Locate the cell with the specified text and output its (X, Y) center coordinate. 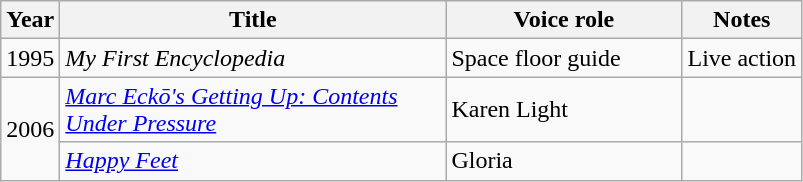
Title (253, 20)
Karen Light (564, 110)
2006 (30, 128)
Voice role (564, 20)
Space floor guide (564, 58)
Year (30, 20)
Happy Feet (253, 161)
My First Encyclopedia (253, 58)
1995 (30, 58)
Live action (742, 58)
Notes (742, 20)
Marc Eckō's Getting Up: Contents Under Pressure (253, 110)
Gloria (564, 161)
